Search for the cell housing the specified text and yield its (X, Y) center coordinate. 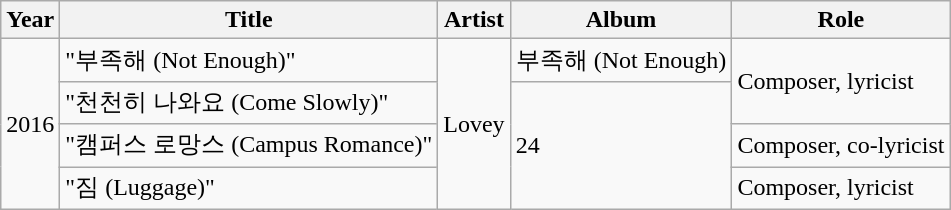
Title (249, 20)
"부족해 (Not Enough)" (249, 60)
"천천히 나와요 (Come Slowly)" (249, 102)
"캠퍼스 로망스 (Campus Romance)" (249, 146)
Lovey (474, 124)
Album (621, 20)
Role (841, 20)
부족해 (Not Enough) (621, 60)
2016 (30, 124)
"짐 (Luggage)" (249, 188)
24 (621, 145)
Year (30, 20)
Composer, co-lyricist (841, 146)
Artist (474, 20)
